Provide the (X, Y) coordinate of the cell's center where the given text is located.  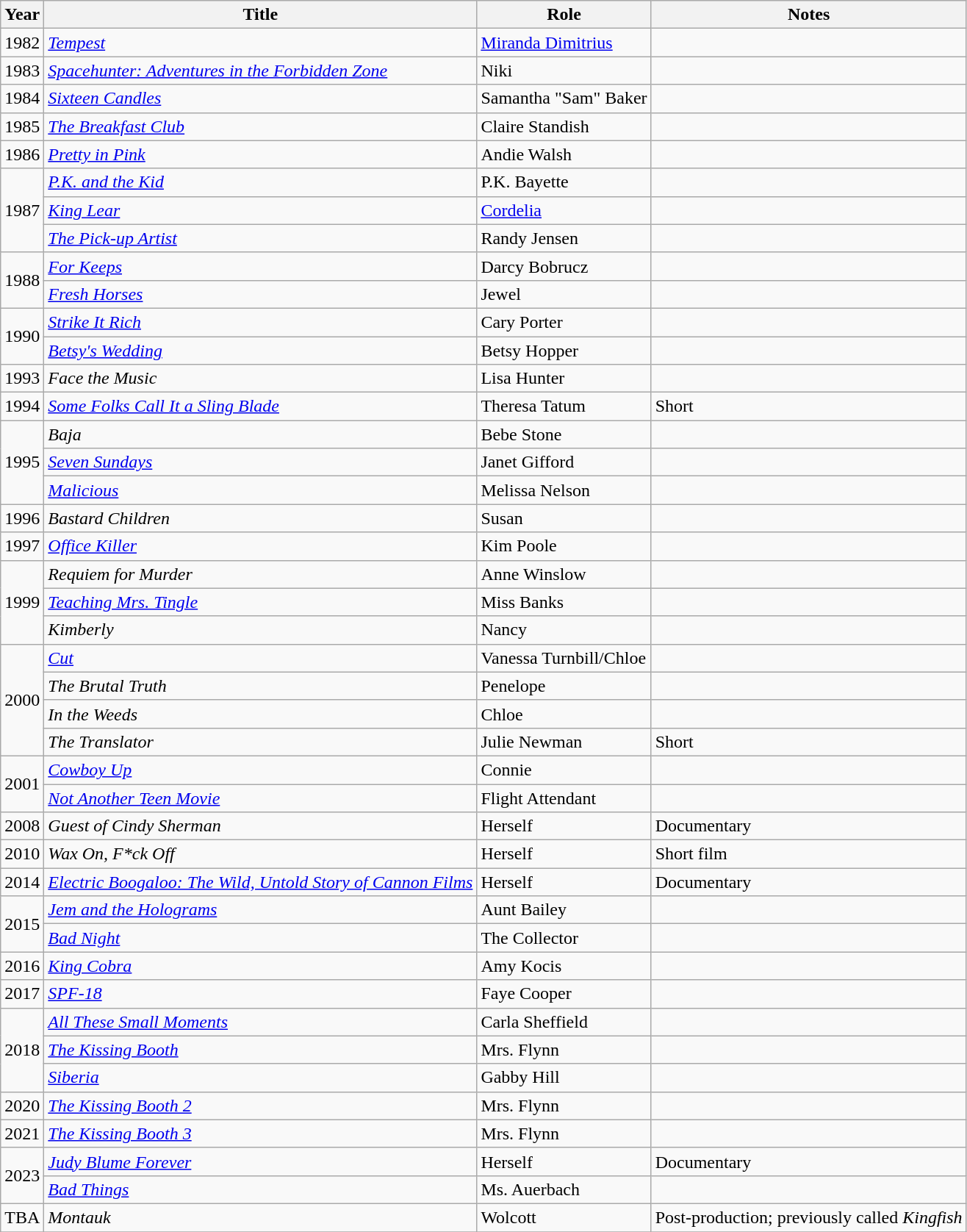
Miss Banks (564, 602)
1994 (22, 407)
1985 (22, 126)
Electric Boogaloo: The Wild, Untold Story of Cannon Films (260, 882)
All These Small Moments (260, 1022)
Bad Things (260, 1189)
King Cobra (260, 966)
Nancy (564, 630)
2020 (22, 1106)
Julie Newman (564, 742)
Theresa Tatum (564, 407)
Aunt Bailey (564, 910)
Jem and the Holograms (260, 910)
SPF-18 (260, 994)
Tempest (260, 43)
2014 (22, 882)
Gabby Hill (564, 1078)
The Kissing Booth (260, 1050)
Connie (564, 770)
Penelope (564, 686)
Cary Porter (564, 322)
For Keeps (260, 266)
King Lear (260, 210)
Montauk (260, 1217)
Seven Sundays (260, 462)
Carla Sheffield (564, 1022)
1987 (22, 210)
Not Another Teen Movie (260, 798)
The Kissing Booth 3 (260, 1133)
1993 (22, 379)
Some Folks Call It a Sling Blade (260, 407)
Fresh Horses (260, 294)
Susan (564, 518)
The Collector (564, 938)
Year (22, 15)
The Brutal Truth (260, 686)
Melissa Nelson (564, 490)
Anne Winslow (564, 574)
1988 (22, 280)
Judy Blume Forever (260, 1161)
Pretty in Pink (260, 154)
2023 (22, 1175)
Chloe (564, 714)
2000 (22, 700)
The Breakfast Club (260, 126)
1995 (22, 462)
Face the Music (260, 379)
1986 (22, 154)
Sixteen Candles (260, 99)
Kimberly (260, 630)
2016 (22, 966)
Wax On, F*ck Off (260, 854)
1982 (22, 43)
Wolcott (564, 1217)
Malicious (260, 490)
Cut (260, 658)
Bastard Children (260, 518)
Post-production; previously called Kingfish (808, 1217)
2021 (22, 1133)
Kim Poole (564, 546)
Ms. Auerbach (564, 1189)
2015 (22, 924)
Guest of Cindy Sherman (260, 826)
Andie Walsh (564, 154)
In the Weeds (260, 714)
Flight Attendant (564, 798)
2008 (22, 826)
Vanessa Turnbill/Chloe (564, 658)
Samantha "Sam" Baker (564, 99)
Bebe Stone (564, 434)
Bad Night (260, 938)
Janet Gifford (564, 462)
Niki (564, 71)
Cordelia (564, 210)
Baja (260, 434)
2018 (22, 1050)
Miranda Dimitrius (564, 43)
Lisa Hunter (564, 379)
2017 (22, 994)
1983 (22, 71)
1984 (22, 99)
The Translator (260, 742)
Randy Jensen (564, 238)
1997 (22, 546)
The Kissing Booth 2 (260, 1106)
Cowboy Up (260, 770)
Betsy's Wedding (260, 351)
Siberia (260, 1078)
2010 (22, 854)
Short film (808, 854)
Role (564, 15)
Strike It Rich (260, 322)
The Pick-up Artist (260, 238)
1990 (22, 336)
Amy Kocis (564, 966)
Requiem for Murder (260, 574)
P.K. Bayette (564, 182)
Office Killer (260, 546)
P.K. and the Kid (260, 182)
1999 (22, 602)
Jewel (564, 294)
Title (260, 15)
Teaching Mrs. Tingle (260, 602)
TBA (22, 1217)
Betsy Hopper (564, 351)
2001 (22, 784)
Notes (808, 15)
Darcy Bobrucz (564, 266)
Spacehunter: Adventures in the Forbidden Zone (260, 71)
Claire Standish (564, 126)
1996 (22, 518)
Faye Cooper (564, 994)
